Pinpoint the cell where the given text exists, returning its [x, y] midpoint coordinate. 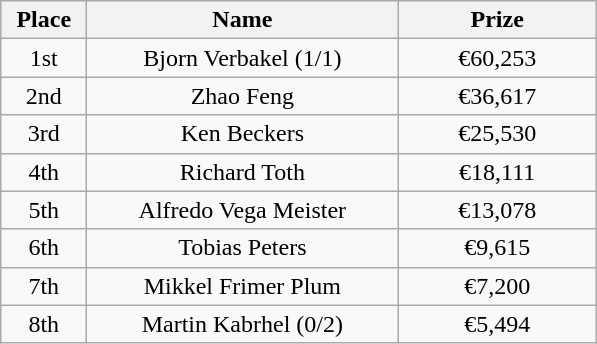
Prize [498, 20]
€7,200 [498, 286]
€5,494 [498, 324]
Bjorn Verbakel (1/1) [242, 58]
Richard Toth [242, 172]
5th [44, 210]
€13,078 [498, 210]
3rd [44, 134]
€9,615 [498, 248]
Tobias Peters [242, 248]
€60,253 [498, 58]
€36,617 [498, 96]
Ken Beckers [242, 134]
Martin Kabrhel (0/2) [242, 324]
4th [44, 172]
€18,111 [498, 172]
7th [44, 286]
2nd [44, 96]
8th [44, 324]
6th [44, 248]
€25,530 [498, 134]
Mikkel Frimer Plum [242, 286]
Place [44, 20]
Name [242, 20]
Zhao Feng [242, 96]
1st [44, 58]
Alfredo Vega Meister [242, 210]
